Capture the cell that displays the provided text and extract its [x, y] central coordinate. 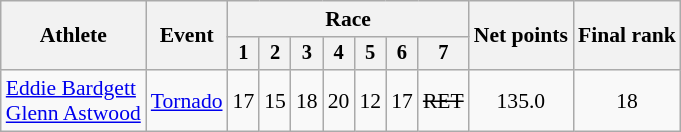
Tornado [187, 100]
6 [402, 54]
3 [307, 54]
7 [444, 54]
Final rank [627, 36]
Net points [521, 36]
20 [339, 100]
RET [444, 100]
Eddie Bardgett Glenn Astwood [74, 100]
Race [348, 19]
2 [275, 54]
15 [275, 100]
Athlete [74, 36]
5 [370, 54]
1 [244, 54]
4 [339, 54]
Event [187, 36]
12 [370, 100]
135.0 [521, 100]
